Scan for the cell matching the given text and deliver its (x, y) coordinate at center. 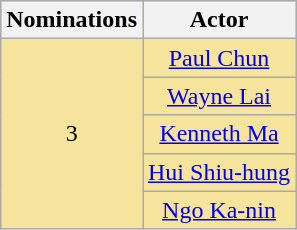
Kenneth Ma (218, 134)
Wayne Lai (218, 96)
3 (72, 134)
Nominations (72, 20)
Paul Chun (218, 58)
Hui Shiu-hung (218, 172)
Ngo Ka-nin (218, 210)
Actor (218, 20)
